From the cell containing the given text, extract its center point as (X, Y) coordinate. 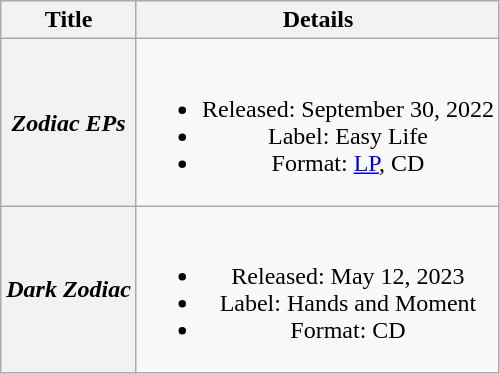
Released: May 12, 2023Label: Hands and MomentFormat: CD (318, 290)
Dark Zodiac (69, 290)
Released: September 30, 2022Label: Easy LifeFormat: LP, CD (318, 122)
Zodiac EPs (69, 122)
Title (69, 20)
Details (318, 20)
